Provide the [x, y] coordinate of the cell's center where the given text is located.  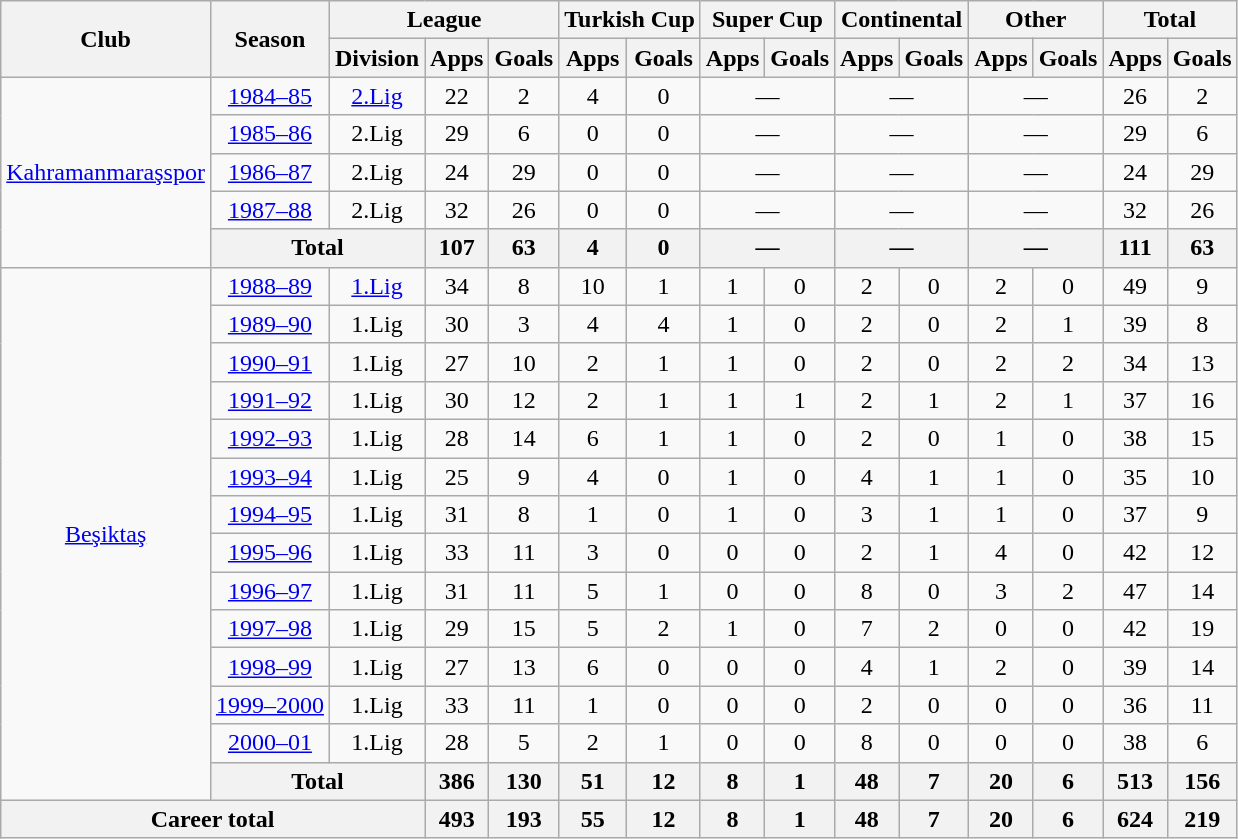
55 [593, 819]
Continental [902, 20]
1994–95 [270, 515]
1993–94 [270, 477]
1999–2000 [270, 705]
513 [1135, 781]
193 [524, 819]
1996–97 [270, 591]
Kahramanmaraşspor [106, 172]
386 [457, 781]
1997–98 [270, 629]
Super Cup [767, 20]
16 [1202, 400]
22 [457, 96]
624 [1135, 819]
1986–87 [270, 172]
Other [1036, 20]
35 [1135, 477]
1992–93 [270, 438]
Turkish Cup [630, 20]
156 [1202, 781]
1988–89 [270, 286]
Beşiktaş [106, 534]
47 [1135, 591]
219 [1202, 819]
Career total [213, 819]
51 [593, 781]
Season [270, 39]
League [444, 20]
2000–01 [270, 743]
1985–86 [270, 134]
19 [1202, 629]
Division [376, 58]
1987–88 [270, 210]
1991–92 [270, 400]
25 [457, 477]
493 [457, 819]
49 [1135, 286]
107 [457, 248]
1984–85 [270, 96]
111 [1135, 248]
1990–91 [270, 362]
36 [1135, 705]
130 [524, 781]
1998–99 [270, 667]
Club [106, 39]
1995–96 [270, 553]
1989–90 [270, 324]
